Return the (X, Y) coordinate for the center point of the cell that contains the specified text.  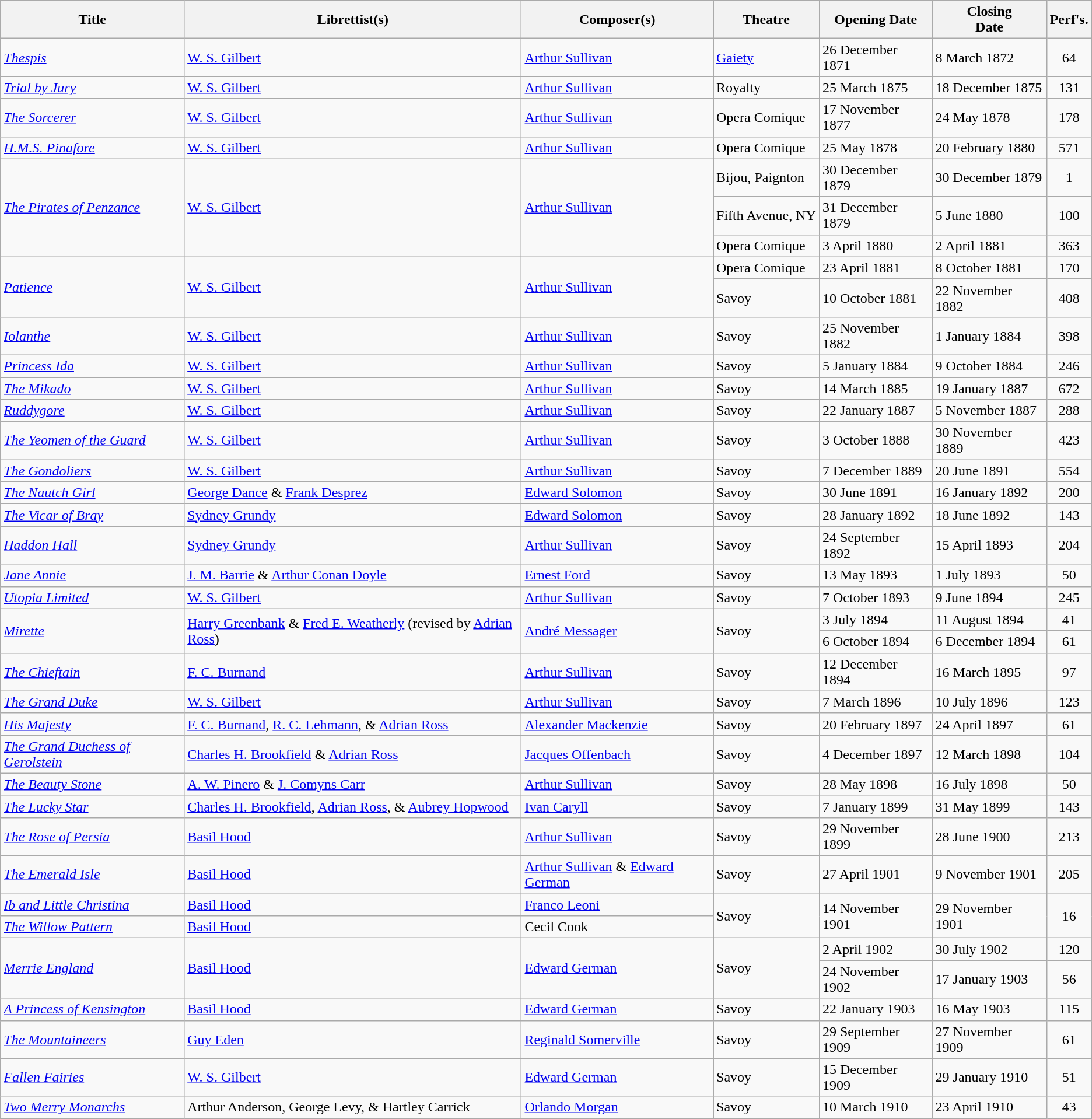
3 July 1894 (876, 620)
H.M.S. Pinafore (92, 148)
7 October 1893 (876, 597)
8 March 1872 (989, 57)
14 March 1885 (876, 388)
The Rose of Persia (92, 837)
9 June 1894 (989, 597)
20 June 1891 (989, 471)
28 January 1892 (876, 515)
26 December 1871 (876, 57)
213 (1069, 837)
24 November 1902 (876, 979)
Charles H. Brookfield, Adrian Ross, & Aubrey Hopwood (353, 807)
16 March 1895 (989, 672)
204 (1069, 545)
9 October 1884 (989, 366)
Royalty (766, 88)
Bijou, Paignton (766, 177)
571 (1069, 148)
The Emerald Isle (92, 875)
5 November 1887 (989, 411)
30 November 1889 (989, 441)
1 (1069, 177)
Librettist(s) (353, 20)
16 (1069, 916)
554 (1069, 471)
64 (1069, 57)
F. C. Burnand, R. C. Lehmann, & Adrian Ross (353, 724)
1 July 1893 (989, 575)
7 December 1889 (876, 471)
A Princess of Kensington (92, 1009)
2 April 1881 (989, 246)
Arthur Anderson, George Levy, & Hartley Carrick (353, 1107)
The Grand Duke (92, 702)
17 November 1877 (876, 118)
Guy Eden (353, 1040)
24 September 1892 (876, 545)
Gaiety (766, 57)
The Beauty Stone (92, 784)
29 January 1910 (989, 1077)
6 December 1894 (989, 642)
16 January 1892 (989, 493)
Merrie England (92, 968)
3 April 1880 (876, 246)
The Lucky Star (92, 807)
178 (1069, 118)
André Messager (617, 631)
25 May 1878 (876, 148)
4 December 1897 (876, 754)
Ruddygore (92, 411)
14 November 1901 (876, 916)
120 (1069, 949)
Perf's. (1069, 20)
Ivan Caryll (617, 807)
Haddon Hall (92, 545)
24 May 1878 (989, 118)
Jacques Offenbach (617, 754)
23 April 1910 (989, 1107)
27 November 1909 (989, 1040)
27 April 1901 (876, 875)
9 November 1901 (989, 875)
Ernest Ford (617, 575)
56 (1069, 979)
22 November 1882 (989, 298)
Ib and Little Christina (92, 905)
13 May 1893 (876, 575)
Utopia Limited (92, 597)
The Gondoliers (92, 471)
5 June 1880 (989, 216)
41 (1069, 620)
104 (1069, 754)
423 (1069, 441)
Theatre (766, 20)
The Grand Duchess of Gerolstein (92, 754)
398 (1069, 336)
18 June 1892 (989, 515)
29 November 1899 (876, 837)
246 (1069, 366)
Princess Ida (92, 366)
23 April 1881 (876, 268)
16 May 1903 (989, 1009)
24 April 1897 (989, 724)
20 February 1897 (876, 724)
Alexander Mackenzie (617, 724)
His Majesty (92, 724)
408 (1069, 298)
51 (1069, 1077)
Thespis (92, 57)
6 October 1894 (876, 642)
10 July 1896 (989, 702)
12 March 1898 (989, 754)
25 March 1875 (876, 88)
15 December 1909 (876, 1077)
288 (1069, 411)
The Pirates of Penzance (92, 208)
The Yeomen of the Guard (92, 441)
131 (1069, 88)
97 (1069, 672)
Franco Leoni (617, 905)
31 December 1879 (876, 216)
Harry Greenbank & Fred E. Weatherly (revised by Adrian Ross) (353, 631)
29 November 1901 (989, 916)
672 (1069, 388)
25 November 1882 (876, 336)
43 (1069, 1107)
Fifth Avenue, NY (766, 216)
Iolanthe (92, 336)
10 March 1910 (876, 1107)
205 (1069, 875)
363 (1069, 246)
1 January 1884 (989, 336)
Opening Date (876, 20)
Two Merry Monarchs (92, 1107)
15 April 1893 (989, 545)
Fallen Fairies (92, 1077)
170 (1069, 268)
Composer(s) (617, 20)
The Mikado (92, 388)
31 May 1899 (989, 807)
22 January 1887 (876, 411)
115 (1069, 1009)
8 October 1881 (989, 268)
22 January 1903 (876, 1009)
Charles H. Brookfield & Adrian Ross (353, 754)
George Dance & Frank Desprez (353, 493)
28 June 1900 (989, 837)
Trial by Jury (92, 88)
7 January 1899 (876, 807)
18 December 1875 (989, 88)
F. C. Burnand (353, 672)
The Chieftain (92, 672)
12 December 1894 (876, 672)
5 January 1884 (876, 366)
Title (92, 20)
The Vicar of Bray (92, 515)
3 October 1888 (876, 441)
19 January 1887 (989, 388)
200 (1069, 493)
7 March 1896 (876, 702)
The Nautch Girl (92, 493)
29 September 1909 (876, 1040)
Cecil Cook (617, 927)
17 January 1903 (989, 979)
Mirette (92, 631)
100 (1069, 216)
123 (1069, 702)
J. M. Barrie & Arthur Conan Doyle (353, 575)
A. W. Pinero & J. Comyns Carr (353, 784)
The Sorcerer (92, 118)
Jane Annie (92, 575)
Arthur Sullivan & Edward German (617, 875)
The Willow Pattern (92, 927)
Orlando Morgan (617, 1107)
30 June 1891 (876, 493)
20 February 1880 (989, 148)
2 April 1902 (876, 949)
30 July 1902 (989, 949)
The Mountaineers (92, 1040)
10 October 1881 (876, 298)
Patience (92, 287)
11 August 1894 (989, 620)
28 May 1898 (876, 784)
245 (1069, 597)
ClosingDate (989, 20)
16 July 1898 (989, 784)
Reginald Somerville (617, 1040)
